Locate the cell with the specified text and output its (X, Y) center coordinate. 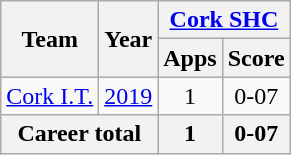
Cork SHC (224, 20)
Cork I.T. (50, 96)
Team (50, 39)
2019 (128, 96)
Career total (80, 134)
Year (128, 39)
Score (256, 58)
Apps (190, 58)
